Return (x, y) of the center of cell containing provided text 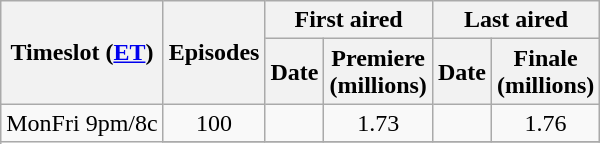
1.73 (378, 123)
Episodes (214, 52)
Finale(millions) (545, 72)
100 (214, 123)
Premiere(millions) (378, 72)
1.76 (545, 123)
First aired (348, 20)
MonFri 9pm/8c (82, 123)
Timeslot (ET) (82, 52)
Last aired (516, 20)
